Return (x, y) of the center of cell containing provided text 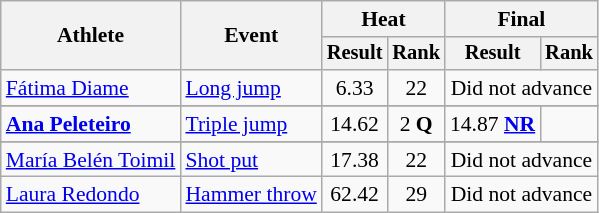
62.42 (355, 195)
14.62 (355, 124)
Ana Peleteiro (91, 124)
Athlete (91, 36)
Triple jump (250, 124)
14.87 NR (492, 124)
Fátima Diame (91, 88)
2 Q (416, 124)
17.38 (355, 160)
Final (522, 19)
6.33 (355, 88)
Laura Redondo (91, 195)
Event (250, 36)
Shot put (250, 160)
Heat (384, 19)
Long jump (250, 88)
29 (416, 195)
Hammer throw (250, 195)
María Belén Toimil (91, 160)
